Output the [X, Y] coordinate of the center of the cell containing the given text.  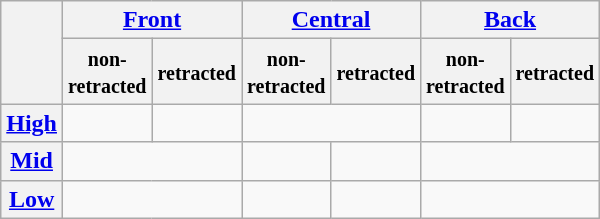
Low [32, 199]
Mid [32, 161]
Central [332, 20]
High [32, 123]
Back [510, 20]
Front [152, 20]
